Extract the (X, Y) coordinate from the center of the cell holding the provided text.  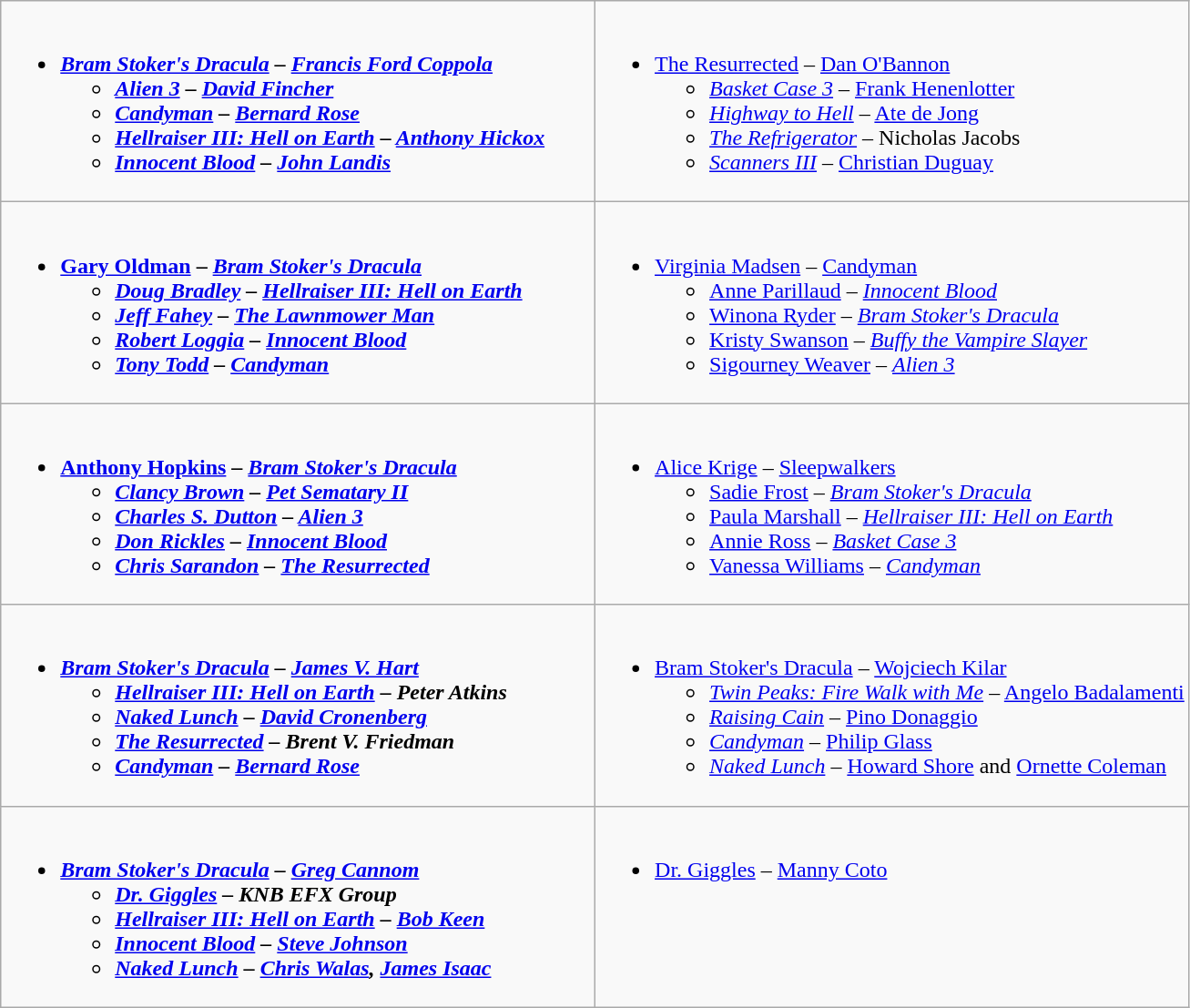
Dr. Giggles – Manny Coto (892, 907)
